Return [x, y] of the center of cell containing provided text 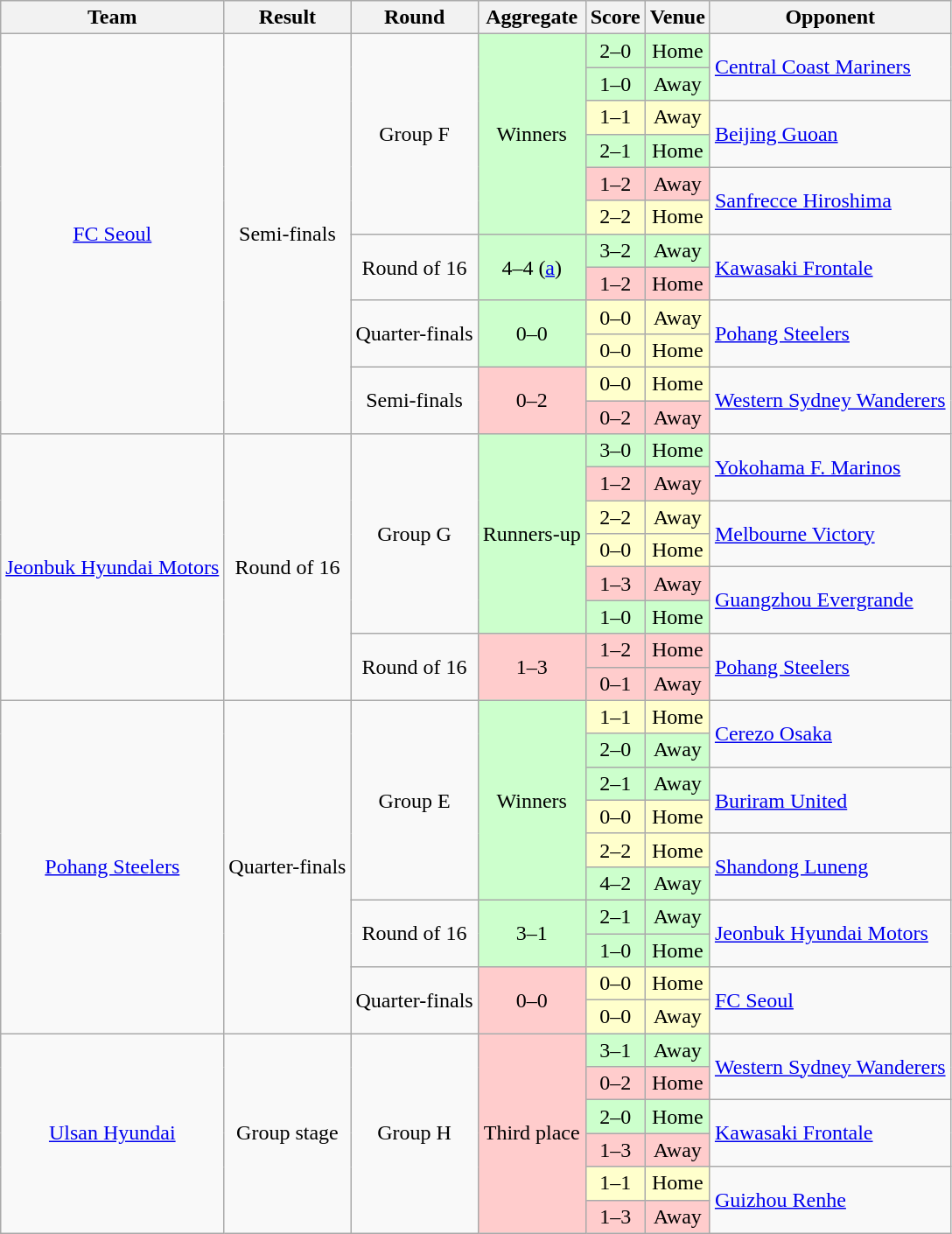
Group stage [287, 1133]
4–4 (a) [532, 267]
Team [112, 18]
Guizhou Renhe [829, 1200]
3–2 [615, 250]
Third place [532, 1133]
Yokohama F. Marinos [829, 467]
Result [287, 18]
Aggregate [532, 18]
Shandong Luneng [829, 866]
Buriram United [829, 800]
Group E [415, 800]
Sanfrecce Hiroshima [829, 200]
Group F [415, 134]
Group H [415, 1133]
Ulsan Hyundai [112, 1133]
Opponent [829, 18]
0–1 [615, 684]
Central Coast Mariners [829, 67]
4–2 [615, 883]
Round [415, 18]
Cerezo Osaka [829, 733]
Melbourne Victory [829, 534]
Score [615, 18]
Venue [677, 18]
Guangzhou Evergrande [829, 600]
Runners-up [532, 534]
Beijing Guoan [829, 134]
3–0 [615, 451]
Group G [415, 534]
